Output the [X, Y] coordinate of the center of the cell containing the given text.  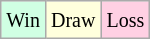
Loss [126, 20]
Draw [72, 20]
Win [24, 20]
